Scan for the cell matching the given text and deliver its [X, Y] coordinate at center. 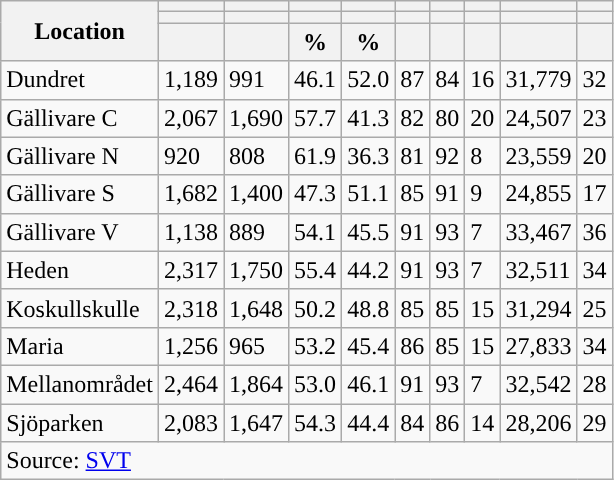
24,855 [538, 194]
Koskullskulle [80, 308]
920 [190, 156]
41.3 [368, 118]
29 [594, 423]
1,400 [256, 194]
80 [448, 118]
991 [256, 80]
47.3 [316, 194]
32 [594, 80]
57.7 [316, 118]
889 [256, 232]
24,507 [538, 118]
Mellanområdet [80, 384]
1,682 [190, 194]
54.3 [316, 423]
1,189 [190, 80]
Sjöparken [80, 423]
87 [412, 80]
1,138 [190, 232]
2,318 [190, 308]
50.2 [316, 308]
31,294 [538, 308]
Location [80, 31]
16 [482, 80]
45.5 [368, 232]
1,256 [190, 346]
1,864 [256, 384]
25 [594, 308]
61.9 [316, 156]
45.4 [368, 346]
36 [594, 232]
2,083 [190, 423]
1,647 [256, 423]
Maria [80, 346]
Gällivare N [80, 156]
28,206 [538, 423]
32,542 [538, 384]
52.0 [368, 80]
1,690 [256, 118]
23 [594, 118]
27,833 [538, 346]
Gällivare C [80, 118]
23,559 [538, 156]
55.4 [316, 270]
53.2 [316, 346]
Dundret [80, 80]
14 [482, 423]
Source: SVT [306, 461]
2,464 [190, 384]
8 [482, 156]
92 [448, 156]
33,467 [538, 232]
Gällivare S [80, 194]
Heden [80, 270]
2,067 [190, 118]
36.3 [368, 156]
808 [256, 156]
31,779 [538, 80]
17 [594, 194]
28 [594, 384]
81 [412, 156]
53.0 [316, 384]
965 [256, 346]
44.2 [368, 270]
Gällivare V [80, 232]
82 [412, 118]
1,648 [256, 308]
1,750 [256, 270]
54.1 [316, 232]
51.1 [368, 194]
44.4 [368, 423]
48.8 [368, 308]
32,511 [538, 270]
9 [482, 194]
2,317 [190, 270]
